Scan for the cell matching the given text and deliver its [x, y] coordinate at center. 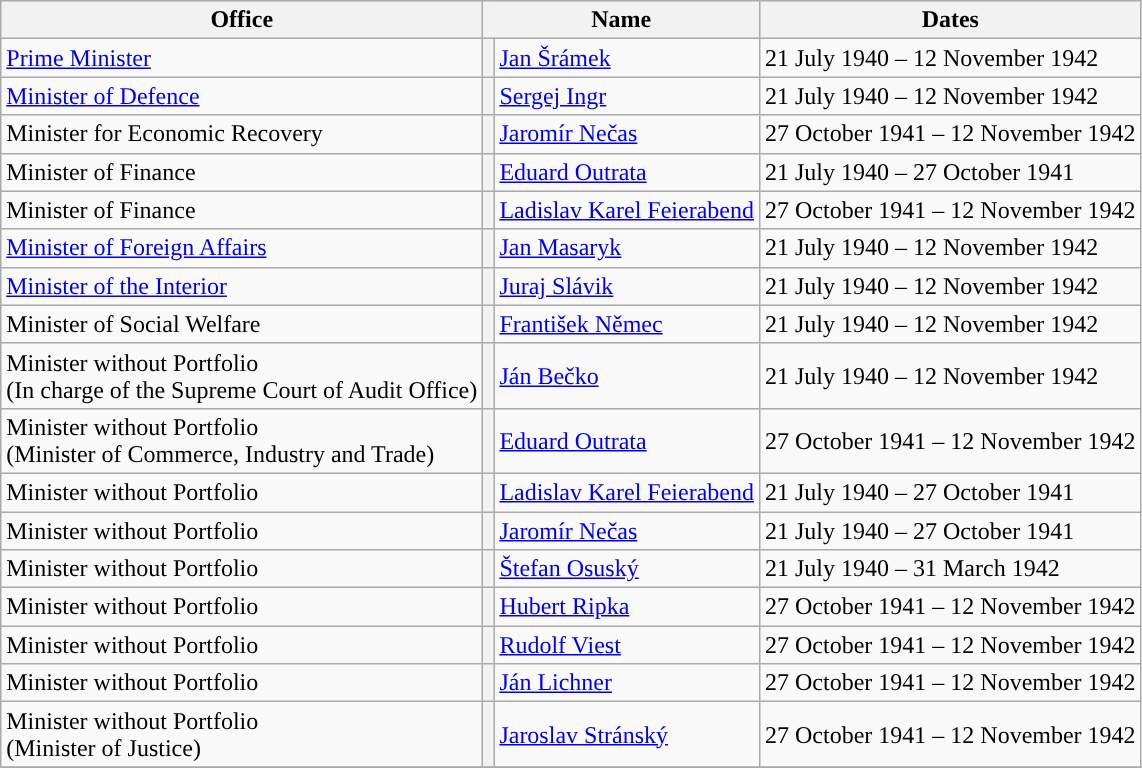
Minister of Defence [242, 96]
21 July 1940 – 31 March 1942 [950, 569]
Sergej Ingr [627, 96]
Prime Minister [242, 58]
Hubert Ripka [627, 607]
Rudolf Viest [627, 645]
Ján Bečko [627, 376]
Minister for Economic Recovery [242, 134]
Juraj Slávik [627, 286]
František Němec [627, 324]
Dates [950, 20]
Name [622, 20]
Minister without Portfolio(Minister of Commerce, Industry and Trade) [242, 440]
Minister of Foreign Affairs [242, 248]
Minister of the Interior [242, 286]
Jan Šrámek [627, 58]
Jaroslav Stránský [627, 734]
Minister without Portfolio(Minister of Justice) [242, 734]
Štefan Osuský [627, 569]
Ján Lichner [627, 683]
Minister of Social Welfare [242, 324]
Office [242, 20]
Minister without Portfolio(In charge of the Supreme Court of Audit Office) [242, 376]
Jan Masaryk [627, 248]
